Pinpoint the cell where the given text exists, returning its [X, Y] midpoint coordinate. 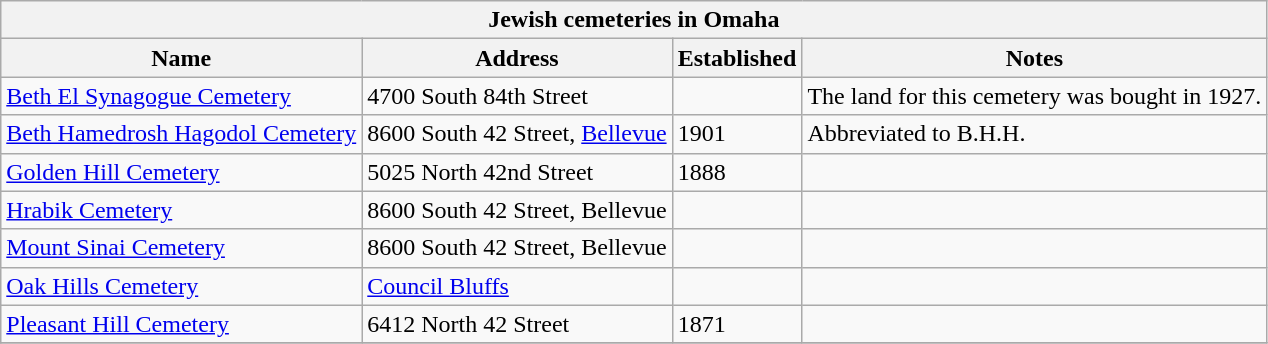
Established [737, 58]
1901 [737, 134]
Beth El Synagogue Cemetery [182, 96]
6412 North 42 Street [517, 324]
1871 [737, 324]
Name [182, 58]
4700 South 84th Street [517, 96]
Address [517, 58]
1888 [737, 172]
Hrabik Cemetery [182, 210]
Beth Hamedrosh Hagodol Cemetery [182, 134]
Abbreviated to B.H.H. [1034, 134]
5025 North 42nd Street [517, 172]
Mount Sinai Cemetery [182, 248]
Pleasant Hill Cemetery [182, 324]
The land for this cemetery was bought in 1927. [1034, 96]
Jewish cemeteries in Omaha [634, 20]
Golden Hill Cemetery [182, 172]
Notes [1034, 58]
Council Bluffs [517, 286]
Oak Hills Cemetery [182, 286]
